Provide the [x, y] coordinate of the cell's center where the given text is located.  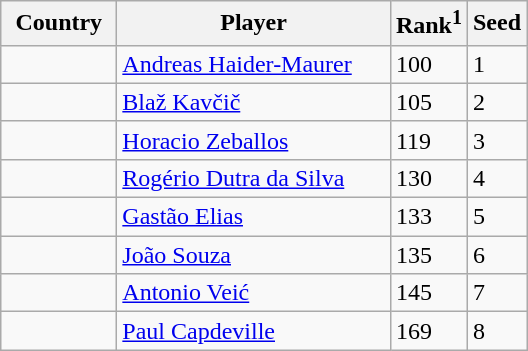
169 [428, 331]
Antonio Veić [254, 293]
8 [496, 331]
135 [428, 255]
100 [428, 64]
Player [254, 24]
133 [428, 217]
Paul Capdeville [254, 331]
3 [496, 140]
Rogério Dutra da Silva [254, 178]
Horacio Zeballos [254, 140]
4 [496, 178]
2 [496, 102]
Country [59, 24]
130 [428, 178]
Blaž Kavčič [254, 102]
7 [496, 293]
Seed [496, 24]
Gastão Elias [254, 217]
6 [496, 255]
145 [428, 293]
5 [496, 217]
Andreas Haider-Maurer [254, 64]
Rank1 [428, 24]
119 [428, 140]
João Souza [254, 255]
1 [496, 64]
105 [428, 102]
